Return (x, y) of the center of cell containing provided text 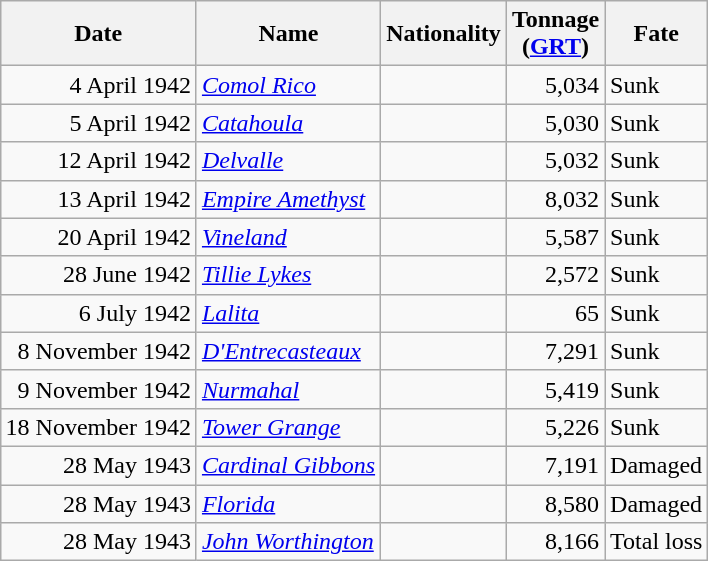
5,587 (555, 237)
Florida (288, 503)
2,572 (555, 275)
Delvalle (288, 161)
Catahoula (288, 123)
Cardinal Gibbons (288, 465)
12 April 1942 (98, 161)
8 November 1942 (98, 351)
Lalita (288, 313)
7,191 (555, 465)
8,032 (555, 199)
28 June 1942 (98, 275)
Date (98, 34)
5,032 (555, 161)
Name (288, 34)
Total loss (656, 542)
John Worthington (288, 542)
Empire Amethyst (288, 199)
5,034 (555, 85)
D'Entrecasteaux (288, 351)
Nationality (444, 34)
5,030 (555, 123)
Tonnage(GRT) (555, 34)
Vineland (288, 237)
4 April 1942 (98, 85)
5,419 (555, 389)
5 April 1942 (98, 123)
18 November 1942 (98, 427)
5,226 (555, 427)
7,291 (555, 351)
8,580 (555, 503)
65 (555, 313)
Fate (656, 34)
8,166 (555, 542)
20 April 1942 (98, 237)
Comol Rico (288, 85)
Nurmahal (288, 389)
13 April 1942 (98, 199)
6 July 1942 (98, 313)
Tillie Lykes (288, 275)
9 November 1942 (98, 389)
Tower Grange (288, 427)
